From the cell containing the given text, extract its center point as (X, Y) coordinate. 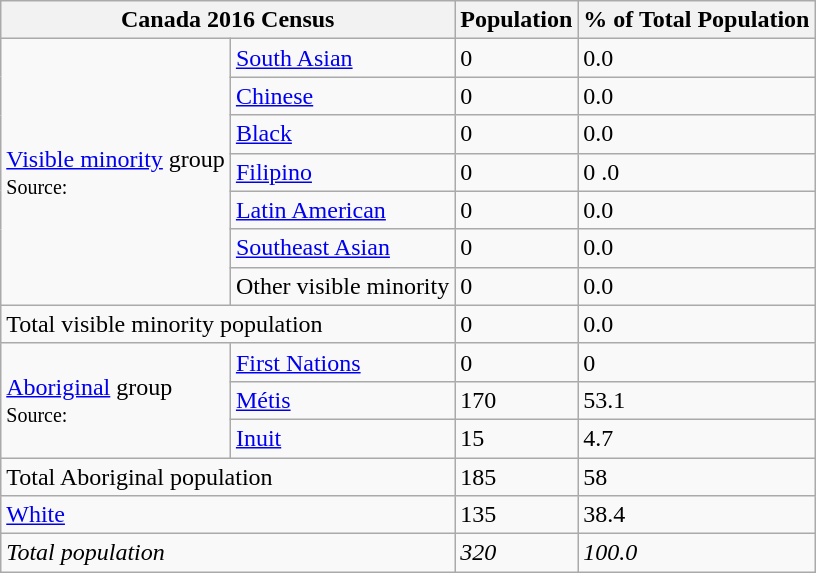
53.1 (696, 400)
Black (342, 134)
Chinese (342, 96)
4.7 (696, 438)
First Nations (342, 362)
% of Total Population (696, 20)
38.4 (696, 515)
South Asian (342, 58)
Visible minority groupSource: (116, 172)
Population (516, 20)
Métis (342, 400)
Inuit (342, 438)
White (228, 515)
Total visible minority population (228, 324)
170 (516, 400)
58 (696, 477)
Filipino (342, 172)
Total population (228, 553)
185 (516, 477)
Total Aboriginal population (228, 477)
135 (516, 515)
Aboriginal groupSource: (116, 400)
Canada 2016 Census (228, 20)
320 (516, 553)
0 .0 (696, 172)
Latin American (342, 210)
100.0 (696, 553)
15 (516, 438)
Southeast Asian (342, 248)
Other visible minority (342, 286)
